Search for the cell housing the specified text and yield its (x, y) center coordinate. 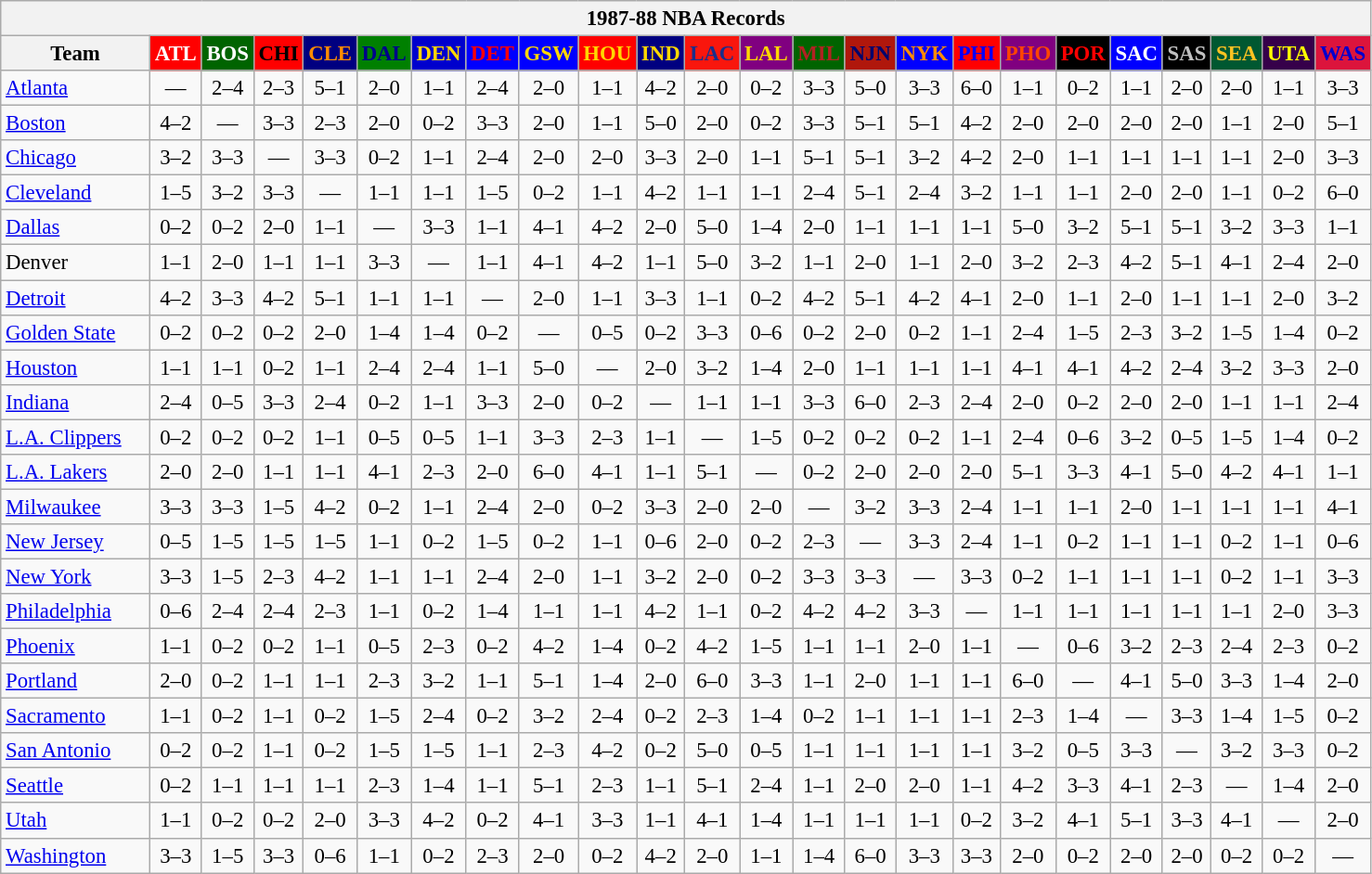
Sacramento (76, 716)
1987-88 NBA Records (686, 19)
BOS (227, 54)
DEN (438, 54)
PHO (1028, 54)
Chicago (76, 158)
DET (492, 54)
Golden State (76, 332)
Denver (76, 263)
Cleveland (76, 193)
HOU (607, 54)
ATL (175, 54)
PHI (977, 54)
SAC (1136, 54)
POR (1082, 54)
New York (76, 576)
San Antonio (76, 751)
L.A. Clippers (76, 437)
Phoenix (76, 647)
DAL (384, 54)
Team (76, 54)
Portland (76, 681)
Dallas (76, 227)
CHI (278, 54)
L.A. Lakers (76, 472)
MIL (819, 54)
Philadelphia (76, 611)
GSW (549, 54)
NYK (925, 54)
Detroit (76, 298)
Houston (76, 367)
LAL (767, 54)
UTA (1288, 54)
Indiana (76, 402)
NJN (871, 54)
Atlanta (76, 88)
WAS (1343, 54)
Utah (76, 821)
Milwaukee (76, 507)
New Jersey (76, 542)
SEA (1236, 54)
Seattle (76, 786)
CLE (330, 54)
Washington (76, 855)
LAC (713, 54)
SAS (1186, 54)
Boston (76, 123)
IND (661, 54)
